Pinpoint the cell where the given text exists, returning its (X, Y) midpoint coordinate. 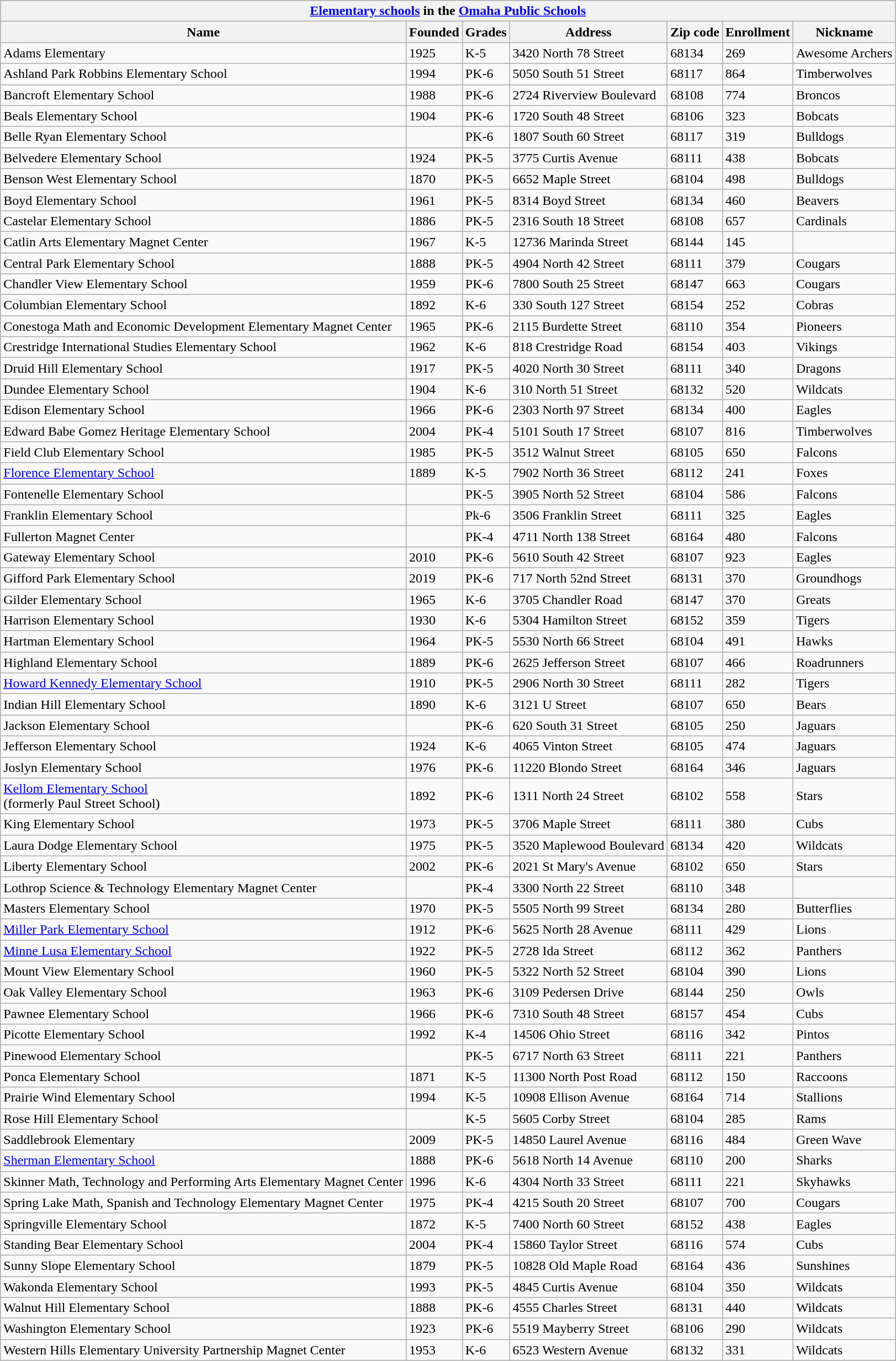
2115 Burdette Street (589, 326)
Western Hills Elementary University Partnership Magnet Center (203, 1350)
Sunshines (844, 1265)
2002 (434, 866)
491 (757, 642)
2316 South 18 Street (589, 221)
Hartman Elementary School (203, 642)
574 (757, 1245)
420 (757, 845)
1992 (434, 1035)
5618 North 14 Avenue (589, 1161)
864 (757, 74)
Sherman Elementary School (203, 1161)
8314 Boyd Street (589, 200)
700 (757, 1203)
342 (757, 1035)
Stallions (844, 1098)
Enrollment (757, 32)
Pawnee Elementary School (203, 1014)
Address (589, 32)
Nickname (844, 32)
2019 (434, 578)
252 (757, 305)
1910 (434, 684)
362 (757, 950)
2728 Ida Street (589, 950)
Washington Elementary School (203, 1329)
Chandler View Elementary School (203, 284)
7800 South 25 Street (589, 284)
346 (757, 767)
3506 Franklin Street (589, 515)
348 (757, 887)
403 (757, 347)
1886 (434, 221)
241 (757, 473)
1912 (434, 929)
657 (757, 221)
7400 North 60 Street (589, 1224)
Conestoga Math and Economic Development Elementary Magnet Center (203, 326)
282 (757, 684)
Groundhogs (844, 578)
2906 North 30 Street (589, 684)
Wakonda Elementary School (203, 1287)
1967 (434, 242)
Highland Elementary School (203, 663)
Oak Valley Elementary School (203, 993)
1879 (434, 1265)
1988 (434, 95)
11300 North Post Road (589, 1077)
7310 South 48 Street (589, 1014)
K-4 (486, 1035)
5101 South 17 Street (589, 431)
King Elementary School (203, 824)
5050 South 51 Street (589, 74)
923 (757, 557)
816 (757, 431)
2010 (434, 557)
4065 Vinton Street (589, 746)
285 (757, 1119)
Beals Elementary School (203, 116)
Beavers (844, 200)
3512 Walnut Street (589, 452)
330 South 127 Street (589, 305)
Laura Dodge Elementary School (203, 845)
520 (757, 389)
350 (757, 1287)
Spring Lake Math, Spanish and Technology Elementary Magnet Center (203, 1203)
1922 (434, 950)
Hawks (844, 642)
Pintos (844, 1035)
Edward Babe Gomez Heritage Elementary School (203, 431)
4215 South 20 Street (589, 1203)
Franklin Elementary School (203, 515)
474 (757, 746)
Belvedere Elementary School (203, 158)
269 (757, 53)
Crestridge International Studies Elementary School (203, 347)
Skinner Math, Technology and Performing Arts Elementary Magnet Center (203, 1182)
Castelar Elementary School (203, 221)
Pk-6 (486, 515)
150 (757, 1077)
Druid Hill Elementary School (203, 368)
Field Club Elementary School (203, 452)
Catlin Arts Elementary Magnet Center (203, 242)
454 (757, 1014)
Bears (844, 705)
Dragons (844, 368)
3109 Pedersen Drive (589, 993)
359 (757, 621)
Ashland Park Robbins Elementary School (203, 74)
429 (757, 929)
310 North 51 Street (589, 389)
663 (757, 284)
290 (757, 1329)
Masters Elementary School (203, 908)
1961 (434, 200)
1890 (434, 705)
Florence Elementary School (203, 473)
1993 (434, 1287)
558 (757, 796)
5625 North 28 Avenue (589, 929)
484 (757, 1140)
1311 North 24 Street (589, 796)
1960 (434, 972)
Fullerton Magnet Center (203, 536)
Minne Lusa Elementary School (203, 950)
145 (757, 242)
1807 South 60 Street (589, 137)
1962 (434, 347)
Saddlebrook Elementary (203, 1140)
Howard Kennedy Elementary School (203, 684)
Owls (844, 993)
Edison Elementary School (203, 410)
280 (757, 908)
15860 Taylor Street (589, 1245)
Green Wave (844, 1140)
Founded (434, 32)
Butterflies (844, 908)
Roadrunners (844, 663)
4711 North 138 Street (589, 536)
4904 North 42 Street (589, 263)
3520 Maplewood Boulevard (589, 845)
1964 (434, 642)
390 (757, 972)
Rose Hill Elementary School (203, 1119)
Foxes (844, 473)
Jackson Elementary School (203, 725)
Gifford Park Elementary School (203, 578)
5519 Mayberry Street (589, 1329)
Kellom Elementary School(formerly Paul Street School) (203, 796)
379 (757, 263)
Pinewood Elementary School (203, 1056)
6523 Western Avenue (589, 1350)
400 (757, 410)
Dundee Elementary School (203, 389)
1973 (434, 824)
Bancroft Elementary School (203, 95)
331 (757, 1350)
Lothrop Science & Technology Elementary Magnet Center (203, 887)
5322 North 52 Street (589, 972)
Raccoons (844, 1077)
Miller Park Elementary School (203, 929)
Grades (486, 32)
1870 (434, 179)
380 (757, 824)
Jefferson Elementary School (203, 746)
Prairie Wind Elementary School (203, 1098)
Walnut Hill Elementary School (203, 1308)
6717 North 63 Street (589, 1056)
4020 North 30 Street (589, 368)
1959 (434, 284)
6652 Maple Street (589, 179)
325 (757, 515)
5605 Corby Street (589, 1119)
Rams (844, 1119)
5505 North 99 Street (589, 908)
818 Crestridge Road (589, 347)
Cobras (844, 305)
717 North 52nd Street (589, 578)
Elementary schools in the Omaha Public Schools (448, 11)
3121 U Street (589, 705)
4845 Curtis Avenue (589, 1287)
Belle Ryan Elementary School (203, 137)
3300 North 22 Street (589, 887)
2724 Riverview Boulevard (589, 95)
586 (757, 494)
Boyd Elementary School (203, 200)
3706 Maple Street (589, 824)
Springville Elementary School (203, 1224)
7902 North 36 Street (589, 473)
Standing Bear Elementary School (203, 1245)
323 (757, 116)
Benson West Elementary School (203, 179)
1917 (434, 368)
5304 Hamilton Street (589, 621)
1970 (434, 908)
Gilder Elementary School (203, 599)
Zip code (695, 32)
1976 (434, 767)
Gateway Elementary School (203, 557)
460 (757, 200)
14506 Ohio Street (589, 1035)
Mount View Elementary School (203, 972)
714 (757, 1098)
498 (757, 179)
4304 North 33 Street (589, 1182)
340 (757, 368)
3905 North 52 Street (589, 494)
Indian Hill Elementary School (203, 705)
1963 (434, 993)
Broncos (844, 95)
1996 (434, 1182)
774 (757, 95)
5530 North 66 Street (589, 642)
12736 Marinda Street (589, 242)
1720 South 48 Street (589, 116)
Ponca Elementary School (203, 1077)
Pioneers (844, 326)
Harrison Elementary School (203, 621)
200 (757, 1161)
436 (757, 1265)
Greats (844, 599)
10908 Ellison Avenue (589, 1098)
Columbian Elementary School (203, 305)
2625 Jefferson Street (589, 663)
440 (757, 1308)
Skyhawks (844, 1182)
1930 (434, 621)
3775 Curtis Avenue (589, 158)
620 South 31 Street (589, 725)
Vikings (844, 347)
1925 (434, 53)
4555 Charles Street (589, 1308)
Adams Elementary (203, 53)
1953 (434, 1350)
Name (203, 32)
3705 Chandler Road (589, 599)
466 (757, 663)
Sharks (844, 1161)
1872 (434, 1224)
Fontenelle Elementary School (203, 494)
Central Park Elementary School (203, 263)
Sunny Slope Elementary School (203, 1265)
10828 Old Maple Road (589, 1265)
Awesome Archers (844, 53)
3420 North 78 Street (589, 53)
Liberty Elementary School (203, 866)
14850 Laurel Avenue (589, 1140)
1923 (434, 1329)
1871 (434, 1077)
11220 Blondo Street (589, 767)
68157 (695, 1014)
5610 South 42 Street (589, 557)
Joslyn Elementary School (203, 767)
Picotte Elementary School (203, 1035)
354 (757, 326)
2303 North 97 Street (589, 410)
2021 St Mary's Avenue (589, 866)
1985 (434, 452)
319 (757, 137)
480 (757, 536)
2009 (434, 1140)
Cardinals (844, 221)
